Provide the (X, Y) coordinate of the cell's center where the given text is located.  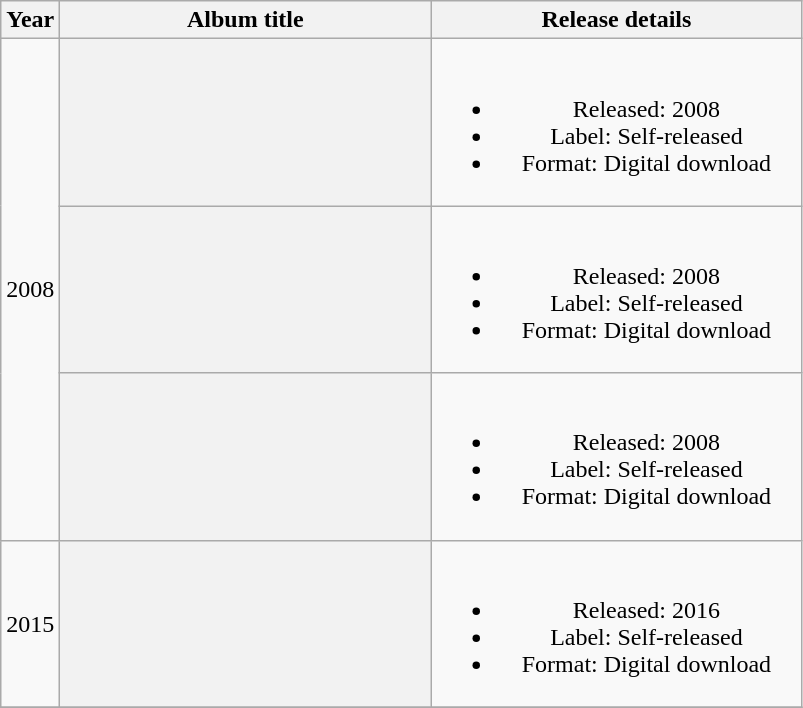
Released: 2016Label: Self-releasedFormat: Digital download (616, 624)
2008 (30, 290)
Year (30, 20)
2015 (30, 624)
Album title (246, 20)
Release details (616, 20)
